From the cell containing the given text, extract its center point as (x, y) coordinate. 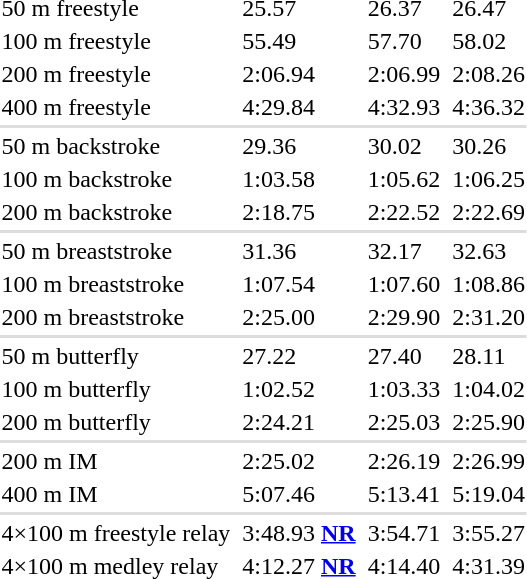
400 m IM (116, 494)
58.02 (489, 41)
4:29.84 (299, 107)
32.17 (404, 251)
55.49 (299, 41)
200 m backstroke (116, 212)
2:25.00 (299, 317)
30.26 (489, 146)
50 m butterfly (116, 356)
27.22 (299, 356)
2:29.90 (404, 317)
2:06.94 (299, 74)
3:54.71 (404, 533)
200 m IM (116, 461)
1:07.54 (299, 284)
5:07.46 (299, 494)
2:18.75 (299, 212)
4:32.93 (404, 107)
2:25.03 (404, 422)
2:26.19 (404, 461)
1:03.33 (404, 389)
4×100 m freestyle relay (116, 533)
32.63 (489, 251)
5:13.41 (404, 494)
100 m freestyle (116, 41)
3:48.93 NR (299, 533)
3:55.27 (489, 533)
200 m freestyle (116, 74)
1:08.86 (489, 284)
30.02 (404, 146)
5:19.04 (489, 494)
1:03.58 (299, 179)
2:22.52 (404, 212)
50 m breaststroke (116, 251)
4:36.32 (489, 107)
2:25.90 (489, 422)
100 m backstroke (116, 179)
1:06.25 (489, 179)
1:02.52 (299, 389)
1:05.62 (404, 179)
29.36 (299, 146)
57.70 (404, 41)
2:06.99 (404, 74)
100 m butterfly (116, 389)
50 m backstroke (116, 146)
27.40 (404, 356)
28.11 (489, 356)
2:08.26 (489, 74)
100 m breaststroke (116, 284)
2:31.20 (489, 317)
1:04.02 (489, 389)
2:26.99 (489, 461)
2:24.21 (299, 422)
2:22.69 (489, 212)
1:07.60 (404, 284)
200 m breaststroke (116, 317)
400 m freestyle (116, 107)
2:25.02 (299, 461)
200 m butterfly (116, 422)
31.36 (299, 251)
